Identify which cell holds the provided text, then report its (x, y) central coordinate. 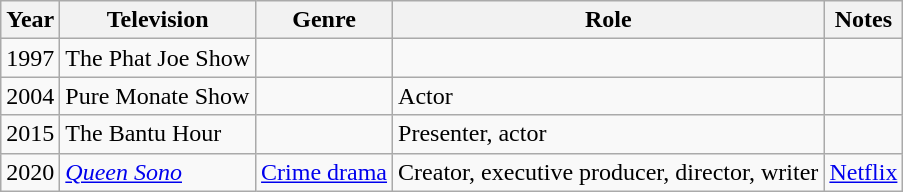
Television (158, 20)
2015 (30, 134)
The Bantu Hour (158, 134)
2020 (30, 172)
1997 (30, 58)
Netflix (864, 172)
The Phat Joe Show (158, 58)
Role (608, 20)
Queen Sono (158, 172)
Actor (608, 96)
Year (30, 20)
Genre (324, 20)
Creator, executive producer, director, writer (608, 172)
Presenter, actor (608, 134)
Crime drama (324, 172)
2004 (30, 96)
Pure Monate Show (158, 96)
Notes (864, 20)
